Extract the (X, Y) coordinate from the center of the cell holding the provided text.  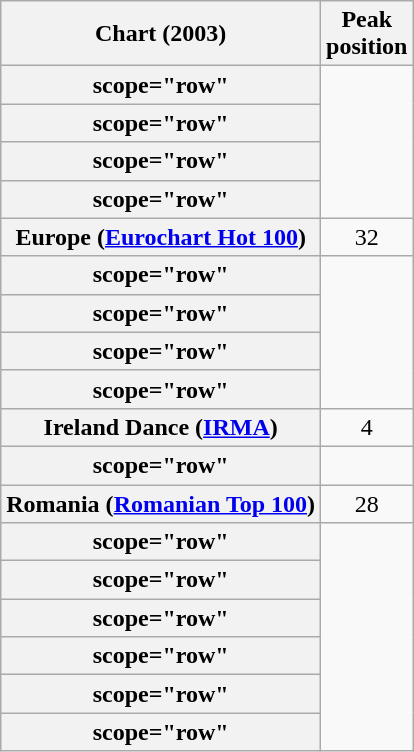
4 (367, 427)
28 (367, 503)
Chart (2003) (161, 34)
Romania (Romanian Top 100) (161, 503)
Ireland Dance (IRMA) (161, 427)
Peakposition (367, 34)
32 (367, 237)
Europe (Eurochart Hot 100) (161, 237)
